From the cell containing the given text, extract its center point as (x, y) coordinate. 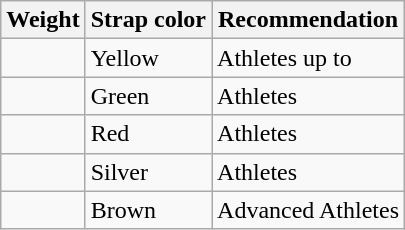
Strap color (148, 20)
Advanced Athletes (308, 210)
Athletes up to (308, 58)
Brown (148, 210)
Green (148, 96)
Silver (148, 172)
Red (148, 134)
Yellow (148, 58)
Recommendation (308, 20)
Weight (43, 20)
